Scan for the cell matching the given text and deliver its [X, Y] coordinate at center. 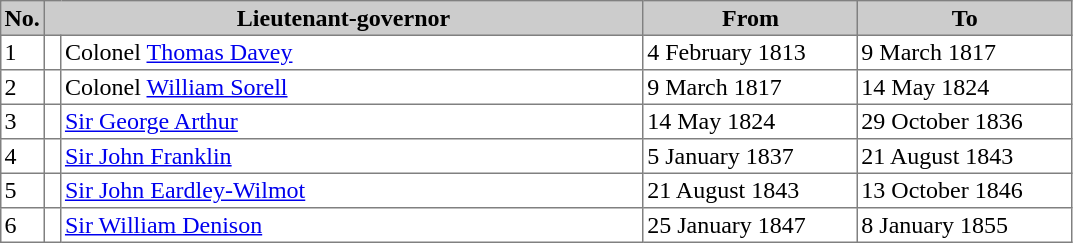
6 [22, 225]
1 [22, 52]
To [965, 18]
8 January 1855 [965, 225]
13 October 1846 [965, 190]
Sir John Franklin [352, 156]
4 February 1813 [750, 52]
3 [22, 121]
2 [22, 87]
4 [22, 156]
No. [22, 18]
5 [22, 190]
Sir William Denison [352, 225]
Lieutenant-governor [344, 18]
Sir John Eardley-Wilmot [352, 190]
From [750, 18]
Sir George Arthur [352, 121]
5 January 1837 [750, 156]
Colonel Thomas Davey [352, 52]
25 January 1847 [750, 225]
Colonel William Sorell [352, 87]
29 October 1836 [965, 121]
